Determine the [X, Y] coordinate at the center of the cell enclosing the given text.  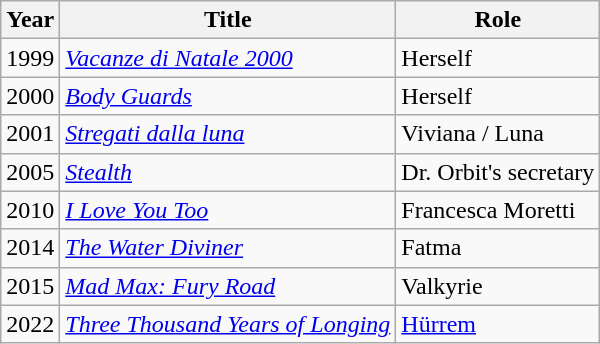
Body Guards [228, 96]
Viviana / Luna [498, 134]
2005 [30, 172]
Stealth [228, 172]
Valkyrie [498, 286]
Three Thousand Years of Longing [228, 324]
Dr. Orbit's secretary [498, 172]
Fatma [498, 248]
I Love You Too [228, 210]
The Water Diviner [228, 248]
Vacanze di Natale 2000 [228, 58]
Title [228, 20]
1999 [30, 58]
2010 [30, 210]
Francesca Moretti [498, 210]
2000 [30, 96]
2001 [30, 134]
Role [498, 20]
Mad Max: Fury Road [228, 286]
2014 [30, 248]
2015 [30, 286]
Stregati dalla luna [228, 134]
Year [30, 20]
Hürrem [498, 324]
2022 [30, 324]
